Return (x, y) of the center of cell containing provided text 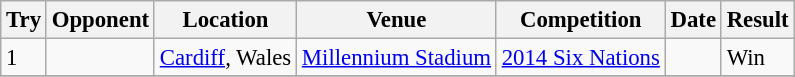
1 (24, 58)
Win (758, 58)
Date (693, 20)
Venue (397, 20)
Competition (580, 20)
Opponent (100, 20)
Try (24, 20)
2014 Six Nations (580, 58)
Millennium Stadium (397, 58)
Cardiff, Wales (225, 58)
Result (758, 20)
Location (225, 20)
